Identify which cell holds the provided text, then report its (X, Y) central coordinate. 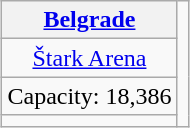
Belgrade (90, 20)
Capacity: 18,386 (90, 96)
Štark Arena (90, 58)
